Capture the cell that displays the provided text and extract its [X, Y] central coordinate. 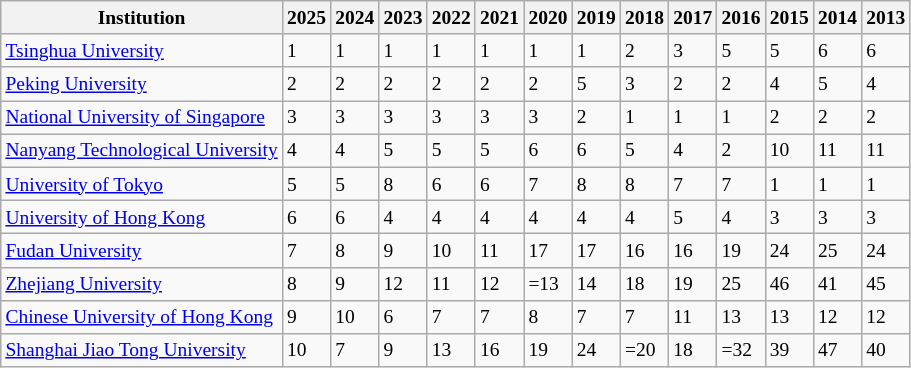
2015 [789, 18]
47 [837, 350]
2016 [741, 18]
Institution [142, 18]
=20 [644, 350]
2018 [644, 18]
2014 [837, 18]
39 [789, 350]
46 [789, 284]
14 [596, 284]
Zhejiang University [142, 284]
Peking University [142, 84]
Chinese University of Hong Kong [142, 316]
Tsinghua University [142, 50]
=32 [741, 350]
2019 [596, 18]
2013 [886, 18]
Fudan University [142, 250]
45 [886, 284]
2021 [499, 18]
=13 [548, 284]
40 [886, 350]
2024 [355, 18]
2023 [403, 18]
University of Hong Kong [142, 216]
Shanghai Jiao Tong University [142, 350]
National University of Singapore [142, 118]
Nanyang Technological University [142, 150]
2022 [451, 18]
2020 [548, 18]
41 [837, 284]
2025 [306, 18]
University of Tokyo [142, 184]
2017 [693, 18]
